Return the (x, y) coordinate for the center point of the cell that contains the specified text.  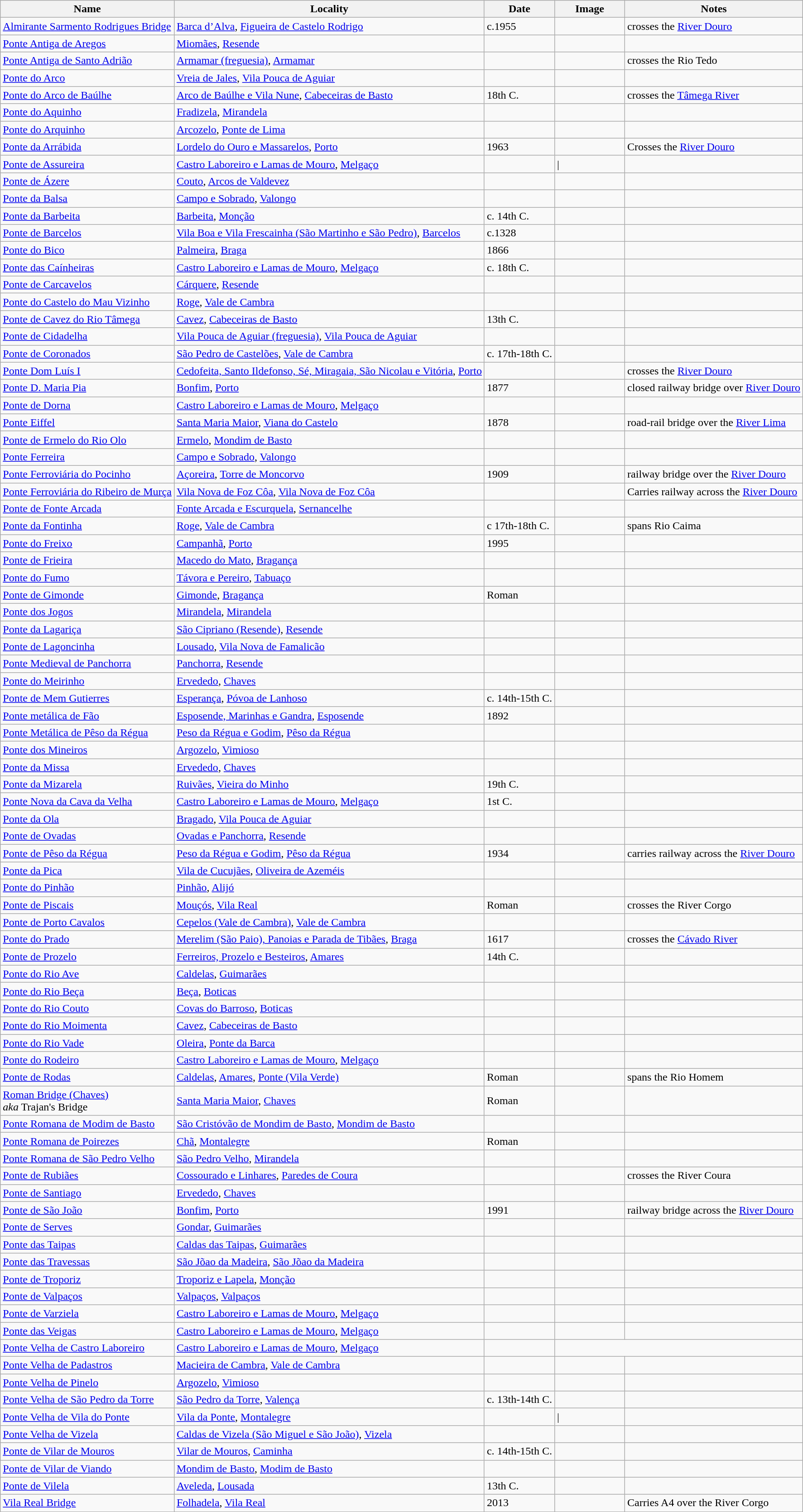
Cossourado e Linhares, Paredes de Coura (329, 1176)
Troporiz e Lapela, Monção (329, 1279)
Ponte da Missa (87, 767)
Ponte do Arco (87, 78)
Ponte Ferreira (87, 457)
Ponte da Barbeita (87, 216)
Oleira, Ponte da Barca (329, 1043)
Ponte de Frieira (87, 560)
Vila Boa e Vila Frescainha (São Martinho e São Pedro), Barcelos (329, 233)
spans the Rio Homem (714, 1077)
Caldelas, Amares, Ponte (Vila Verde) (329, 1077)
Ponte Velha de São Pedro da Torre (87, 1400)
Valpaços, Valpaços (329, 1296)
Ponte de Cavez do Rio Tâmega (87, 319)
Barca d’Alva, Figueira de Castelo Rodrigo (329, 26)
Ponte do Pinhão (87, 888)
Ferreiros, Prozelo e Besteiros, Amares (329, 957)
Ponte Velha de Castro Laboreiro (87, 1348)
Almirante Sarmento Rodrigues Bridge (87, 26)
Ponte Romana de Poirezes (87, 1141)
Cárquere, Resende (329, 285)
Esposende, Marinhas e Gandra, Esposende (329, 715)
Fonte Arcada e Escurquela, Sernancelhe (329, 509)
Santa Maria Maior, Chaves (329, 1101)
Ponte de Carcavelos (87, 285)
Arcozelo, Ponte de Lima (329, 129)
São Cipriano (Resende), Resende (329, 629)
Ponte de Cidadelha (87, 336)
Ponte Velha de Pinelo (87, 1383)
c. 17th-18th C. (519, 354)
São Pedro Velho, Mirandela (329, 1158)
São Jõao da Madeira, São Jõao da Madeira (329, 1262)
Cedofeita, Santo Ildefonso, Sé, Miragaia, São Nicolau e Vitória, Porto (329, 371)
Fradizela, Mirandela (329, 112)
Mirandela, Mirandela (329, 612)
São Pedro da Torre, Valença (329, 1400)
Covas do Barroso, Boticas (329, 1008)
Ponte de Ovadas (87, 836)
Mondim de Basto, Modim de Basto (329, 1469)
Palmeira, Braga (329, 250)
Ponte de Gimonde (87, 595)
Ponte de Valpaços (87, 1296)
crosses the Rio Tedo (714, 61)
14th C. (519, 957)
1878 (519, 422)
Ponte de Coronados (87, 354)
Ponte Eiffel (87, 422)
Ponte de Varziela (87, 1313)
Ponte Medieval de Panchorra (87, 664)
Ponte Velha de Vizela (87, 1434)
Ponte Romana de São Pedro Velho (87, 1158)
Ponte de Ermelo do Rio Olo (87, 440)
Ponte Dom Luís I (87, 371)
Ponte Ferroviária do Ribeiro de Murça (87, 491)
Ponte do Aquinho (87, 112)
Ponte de Vilela (87, 1486)
c. 13th-14th C. (519, 1400)
18th C. (519, 95)
1866 (519, 250)
Date (519, 9)
Ponte dos Mineiros (87, 750)
Ponte do Rio Ave (87, 974)
Ponte do Fumo (87, 578)
Arco de Baúlhe e Vila Nune, Cabeceiras de Basto (329, 95)
c.1955 (519, 26)
1892 (519, 715)
crosses the River Corgo (714, 905)
Lordelo do Ouro e Massarelos, Porto (329, 147)
Ponte de Prozelo (87, 957)
Name (87, 9)
Aveleda, Lousada (329, 1486)
Ovadas e Panchorra, Resende (329, 836)
Távora e Pereiro, Tabuaço (329, 578)
c.1328 (519, 233)
1617 (519, 939)
Ponte de Pêso da Régua (87, 853)
Ponte do Meirinho (87, 681)
Barbeita, Monção (329, 216)
Esperança, Póvoa de Lanhoso (329, 698)
Pinhão, Alijó (329, 888)
Ponte de Fonte Arcada (87, 509)
road-rail bridge over the River Lima (714, 422)
Merelim (São Paio), Panoias e Parada de Tibães, Braga (329, 939)
Ponte Velha de Vila do Ponte (87, 1417)
crosses the Cávado River (714, 939)
Gondar, Guimarães (329, 1227)
Campanhã, Porto (329, 543)
Ponte de Ázere (87, 181)
Vila Real Bridge (87, 1503)
Ponte do Rio Beça (87, 991)
Ponte de São João (87, 1210)
Bragado, Vila Pouca de Aguiar (329, 819)
Couto, Arcos de Valdevez (329, 181)
Ponte Antiga de Aregos (87, 43)
Ponte do Castelo do Mau Vizinho (87, 302)
Caldas de Vizela (São Miguel e São João), Vizela (329, 1434)
Ponte Ferroviária do Pocinho (87, 474)
Locality (329, 9)
Vila Pouca de Aguiar (freguesia), Vila Pouca de Aguiar (329, 336)
c 17th-18th C. (519, 526)
Ponte da Fontinha (87, 526)
19th C. (519, 785)
Ponte das Travessas (87, 1262)
Ermelo, Mondim de Basto (329, 440)
São Pedro de Castelões, Vale de Cambra (329, 354)
Ponte de Barcelos (87, 233)
Image (590, 9)
Santa Maria Maior, Viana do Castelo (329, 422)
Caldelas, Guimarães (329, 974)
Mouçós, Vila Real (329, 905)
Ponte de Mem Gutierres (87, 698)
Vila Nova de Foz Côa, Vila Nova de Foz Côa (329, 491)
Macedo do Mato, Bragança (329, 560)
Notes (714, 9)
Panchorra, Resende (329, 664)
Ponte de Serves (87, 1227)
Ponte das Caínheiras (87, 268)
Ponte da Arrábida (87, 147)
Ponte de Lagoncinha (87, 646)
2013 (519, 1503)
Ponte Antiga de Santo Adrião (87, 61)
closed railway bridge over River Douro (714, 388)
Ponte das Veigas (87, 1330)
Ponte Nova da Cava da Velha (87, 802)
Ponte da Lagariça (87, 629)
Ponte de Porto Cavalos (87, 922)
1st C. (519, 802)
railway bridge across the River Douro (714, 1210)
crosses the River Coura (714, 1176)
railway bridge over the River Douro (714, 474)
Vilar de Mouros, Caminha (329, 1451)
Carries A4 over the River Corgo (714, 1503)
Vila da Ponte, Montalegre (329, 1417)
Ponte da Pica (87, 871)
São Cristóvão de Mondim de Basto, Mondim de Basto (329, 1124)
Ponte D. Maria Pia (87, 388)
Ponte de Assureira (87, 164)
Ponte do Rio Vade (87, 1043)
Carries railway across the River Douro (714, 491)
Ponte do Rodeiro (87, 1060)
Ponte de Rubiães (87, 1176)
Lousado, Vila Nova de Famalicão (329, 646)
c. 18th C. (519, 268)
Ponte Romana de Modim de Basto (87, 1124)
spans Rio Caima (714, 526)
Ponte do Arco de Baúlhe (87, 95)
Ponte de Dorna (87, 405)
1877 (519, 388)
Ponte dos Jogos (87, 612)
Roman Bridge (Chaves) aka Trajan's Bridge (87, 1101)
Miomães, Resende (329, 43)
1991 (519, 1210)
Ponte de Troporiz (87, 1279)
Ponte do Arquinho (87, 129)
crosses the Tâmega River (714, 95)
Ponte de Rodas (87, 1077)
1934 (519, 853)
Açoreira, Torre de Moncorvo (329, 474)
1995 (519, 543)
Ponte do Freixo (87, 543)
Macieira de Cambra, Vale de Cambra (329, 1365)
Ruivães, Vieira do Minho (329, 785)
Gimonde, Bragança (329, 595)
Ponte Metálica de Pêso da Régua (87, 732)
Ponte das Taipas (87, 1244)
Ponte Velha de Padastros (87, 1365)
Ponte metálica de Fão (87, 715)
carries railway across the River Douro (714, 853)
Folhadela, Vila Real (329, 1503)
Vila de Cucujães, Oliveira de Azeméis (329, 871)
Caldas das Taipas, Guimarães (329, 1244)
Ponte do Rio Couto (87, 1008)
Ponte do Prado (87, 939)
Chã, Montalegre (329, 1141)
Ponte da Balsa (87, 198)
c. 14th C. (519, 216)
Ponte do Bico (87, 250)
Vreia de Jales, Vila Pouca de Aguiar (329, 78)
Ponte de Vilar de Mouros (87, 1451)
Ponte de Piscais (87, 905)
Beça, Boticas (329, 991)
Ponte do Rio Moimenta (87, 1025)
Armamar (freguesia), Armamar (329, 61)
1963 (519, 147)
Crosses the River Douro (714, 147)
Ponte de Vilar de Viando (87, 1469)
Ponte da Ola (87, 819)
Ponte de Santiago (87, 1193)
Ponte da Mizarela (87, 785)
1909 (519, 474)
Cepelos (Vale de Cambra), Vale de Cambra (329, 922)
